For the text-containing cell, return its midpoint in (x, y) coordinate format. 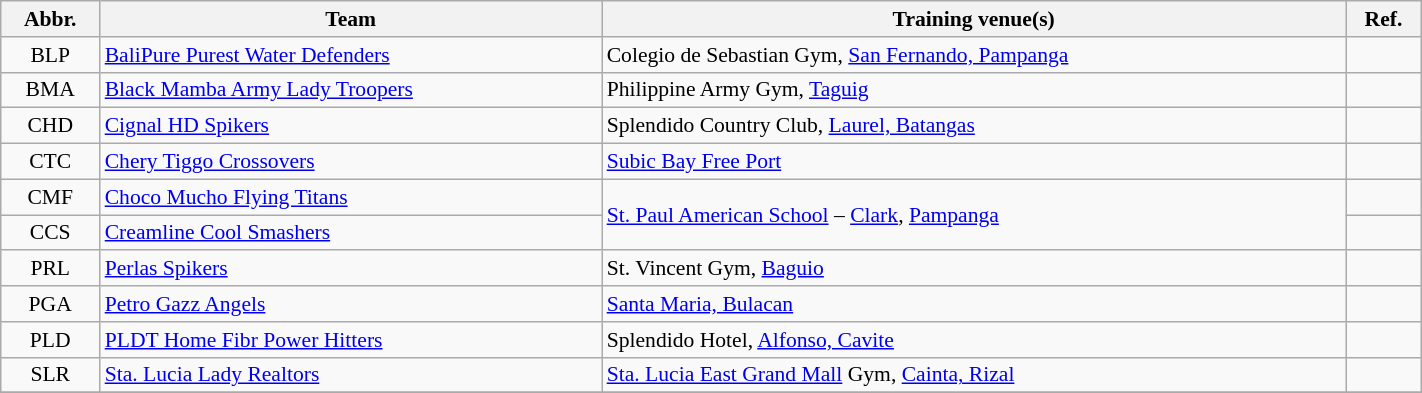
CMF (50, 197)
Sta. Lucia Lady Realtors (351, 375)
PLDT Home Fibr Power Hitters (351, 340)
Subic Bay Free Port (974, 162)
BLP (50, 55)
Training venue(s) (974, 19)
PGA (50, 304)
Santa Maria, Bulacan (974, 304)
CTC (50, 162)
St. Vincent Gym, Baguio (974, 269)
Petro Gazz Angels (351, 304)
Cignal HD Spikers (351, 126)
CHD (50, 126)
Sta. Lucia East Grand Mall Gym, Cainta, Rizal (974, 375)
Abbr. (50, 19)
Splendido Hotel, Alfonso, Cavite (974, 340)
PRL (50, 269)
Creamline Cool Smashers (351, 233)
Ref. (1384, 19)
SLR (50, 375)
Team (351, 19)
St. Paul American School – Clark, Pampanga (974, 214)
BMA (50, 90)
Philippine Army Gym, Taguig (974, 90)
PLD (50, 340)
Colegio de Sebastian Gym, San Fernando, Pampanga (974, 55)
Chery Tiggo Crossovers (351, 162)
Choco Mucho Flying Titans (351, 197)
Splendido Country Club, Laurel, Batangas (974, 126)
Black Mamba Army Lady Troopers (351, 90)
BaliPure Purest Water Defenders (351, 55)
CCS (50, 233)
Perlas Spikers (351, 269)
